Extract the (x, y) coordinate from the center of the cell holding the provided text.  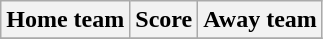
Home team (66, 20)
Away team (260, 20)
Score (164, 20)
